Pinpoint the cell where the given text exists, returning its (x, y) midpoint coordinate. 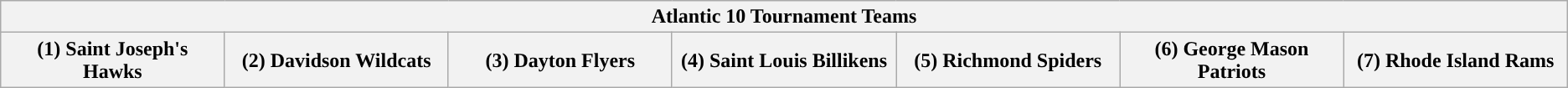
(7) Rhode Island Rams (1456, 60)
(4) Saint Louis Billikens (784, 60)
(1) Saint Joseph's Hawks (112, 60)
(3) Dayton Flyers (560, 60)
(6) George Mason Patriots (1231, 60)
(2) Davidson Wildcats (337, 60)
(5) Richmond Spiders (1008, 60)
Atlantic 10 Tournament Teams (784, 17)
